Find where the given text appears and provide that cell's center as (x, y) coordinate. 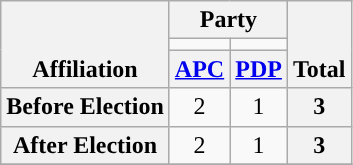
After Election (86, 145)
APC (199, 69)
Total (319, 44)
Party (228, 20)
Before Election (86, 107)
PDP (259, 69)
Affiliation (86, 44)
